From the cell containing the given text, extract its center point as [x, y] coordinate. 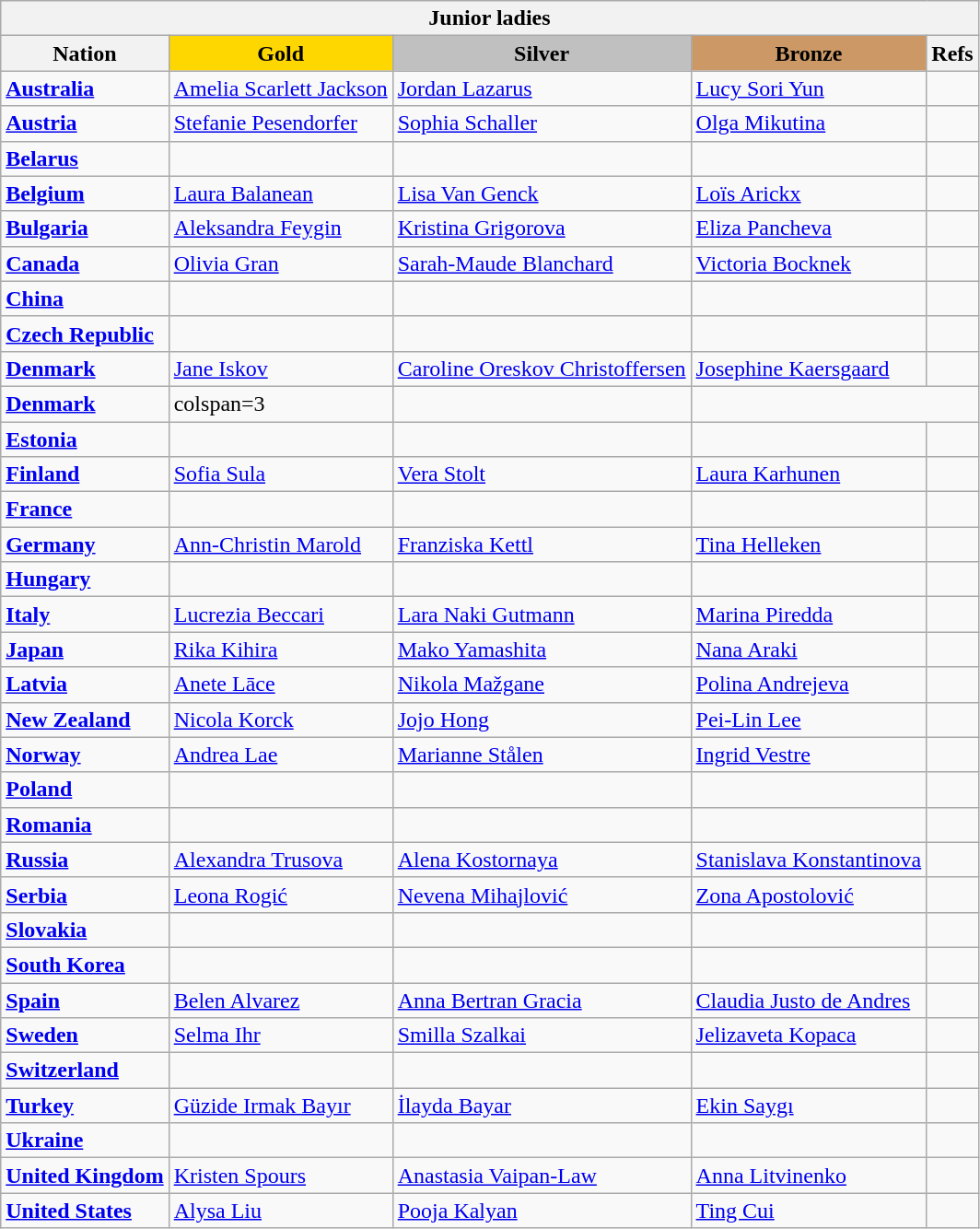
Italy [85, 614]
Caroline Oreskov Christoffersen [542, 369]
Anna Litvinenko [809, 1176]
Bulgaria [85, 228]
Jane Iskov [280, 369]
Anete Lāce [280, 685]
Laura Balanean [280, 193]
Zona Apostolović [809, 895]
Smilla Szalkai [542, 1036]
Gold [280, 53]
United Kingdom [85, 1176]
Nikola Mažgane [542, 685]
Lisa Van Genck [542, 193]
Jelizaveta Kopaca [809, 1036]
Josephine Kaersgaard [809, 369]
Latvia [85, 685]
South Korea [85, 965]
Turkey [85, 1106]
Ekin Saygı [809, 1106]
Romania [85, 825]
Slovakia [85, 930]
Victoria Bocknek [809, 263]
Anastasia Vaipan-Law [542, 1176]
Pei-Lin Lee [809, 720]
Vera Stolt [542, 474]
Finland [85, 474]
Marianne Stålen [542, 755]
Alexandra Trusova [280, 860]
United States [85, 1211]
Belen Alvarez [280, 1000]
Andrea Lae [280, 755]
Ingrid Vestre [809, 755]
France [85, 509]
Amelia Scarlett Jackson [280, 88]
Tina Helleken [809, 544]
Nicola Korck [280, 720]
Leona Rogić [280, 895]
Claudia Justo de Andres [809, 1000]
Lucrezia Beccari [280, 614]
Sophia Schaller [542, 123]
Japan [85, 650]
Jordan Lazarus [542, 88]
Laura Karhunen [809, 474]
Polina Andrejeva [809, 685]
Spain [85, 1000]
Sofia Sula [280, 474]
Belarus [85, 158]
Güzide Irmak Bayır [280, 1106]
Belgium [85, 193]
Marina Piredda [809, 614]
Nevena Mihajlović [542, 895]
Lara Naki Gutmann [542, 614]
Aleksandra Feygin [280, 228]
Pooja Kalyan [542, 1211]
Mako Yamashita [542, 650]
Czech Republic [85, 334]
Eliza Pancheva [809, 228]
Sarah-Maude Blanchard [542, 263]
Nana Araki [809, 650]
Sweden [85, 1036]
Refs [952, 53]
Selma Ihr [280, 1036]
Austria [85, 123]
Serbia [85, 895]
Estonia [85, 439]
Rika Kihira [280, 650]
Stefanie Pesendorfer [280, 123]
Ukraine [85, 1141]
Silver [542, 53]
colspan=3 [280, 404]
Lucy Sori Yun [809, 88]
Stanislava Konstantinova [809, 860]
Jojo Hong [542, 720]
China [85, 298]
Russia [85, 860]
New Zealand [85, 720]
Norway [85, 755]
Canada [85, 263]
Kristina Grigorova [542, 228]
Poland [85, 790]
Hungary [85, 579]
Junior ladies [490, 18]
Alena Kostornaya [542, 860]
Switzerland [85, 1071]
Franziska Kettl [542, 544]
Alysa Liu [280, 1211]
Loïs Arickx [809, 193]
Kristen Spours [280, 1176]
İlayda Bayar [542, 1106]
Ann-Christin Marold [280, 544]
Olivia Gran [280, 263]
Germany [85, 544]
Nation [85, 53]
Anna Bertran Gracia [542, 1000]
Australia [85, 88]
Ting Cui [809, 1211]
Olga Mikutina [809, 123]
Bronze [809, 53]
